From the cell containing the given text, extract its center point as [X, Y] coordinate. 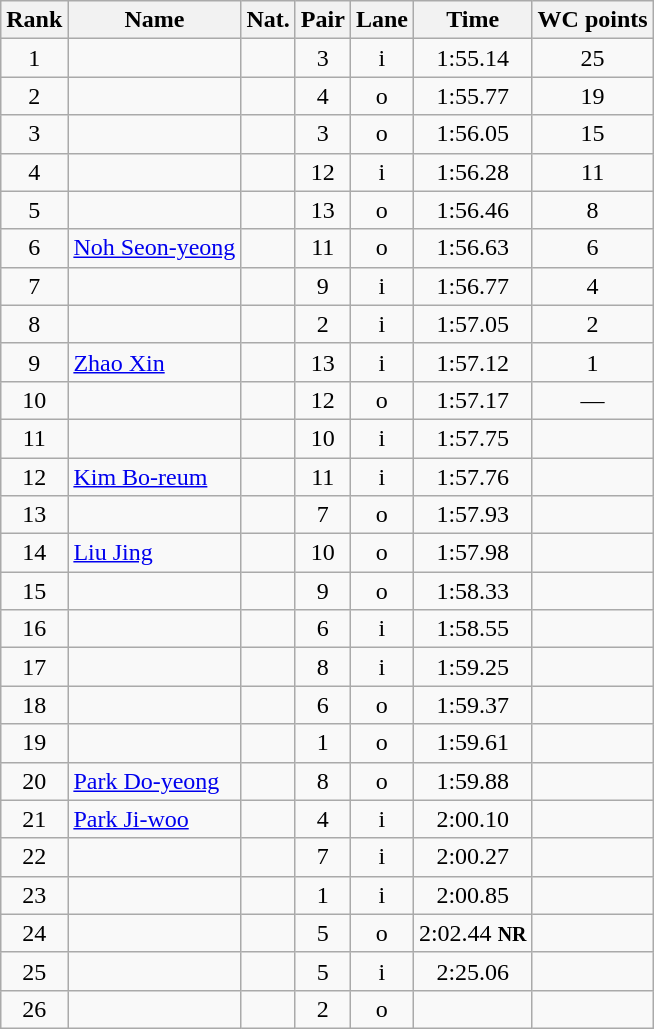
— [592, 400]
1:57.76 [472, 477]
1:59.37 [472, 705]
2:00.10 [472, 819]
Noh Seon-yeong [154, 248]
Name [154, 20]
Kim Bo-reum [154, 477]
1:59.25 [472, 667]
1:59.88 [472, 781]
1:57.98 [472, 553]
Lane [382, 20]
1:56.05 [472, 134]
1:56.28 [472, 172]
24 [34, 933]
23 [34, 895]
1:56.63 [472, 248]
Park Ji-woo [154, 819]
2:00.27 [472, 857]
Rank [34, 20]
1:58.33 [472, 591]
1:57.12 [472, 362]
1:59.61 [472, 743]
2:00.85 [472, 895]
1:57.05 [472, 324]
18 [34, 705]
21 [34, 819]
1:57.75 [472, 438]
1:57.17 [472, 400]
Nat. [268, 20]
Time [472, 20]
20 [34, 781]
1:56.77 [472, 286]
22 [34, 857]
14 [34, 553]
1:57.93 [472, 515]
Zhao Xin [154, 362]
2:25.06 [472, 971]
Liu Jing [154, 553]
2:02.44 NR [472, 933]
1:55.14 [472, 58]
17 [34, 667]
16 [34, 629]
26 [34, 1009]
Park Do-yeong [154, 781]
Pair [322, 20]
1:56.46 [472, 210]
1:58.55 [472, 629]
1:55.77 [472, 96]
WC points [592, 20]
